Return the [X, Y] coordinate for the center point of the cell that contains the specified text.  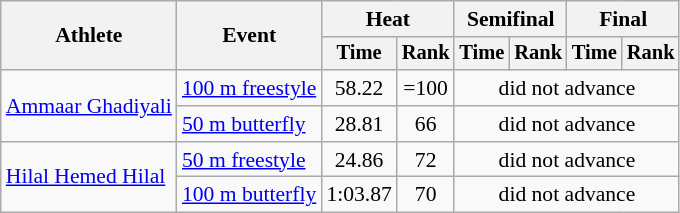
Heat [388, 19]
Event [249, 36]
=100 [426, 88]
100 m butterfly [249, 195]
100 m freestyle [249, 88]
50 m butterfly [249, 124]
Hilal Hemed Hilal [89, 178]
28.81 [358, 124]
1:03.87 [358, 195]
24.86 [358, 160]
50 m freestyle [249, 160]
58.22 [358, 88]
Athlete [89, 36]
Ammaar Ghadiyali [89, 106]
66 [426, 124]
70 [426, 195]
72 [426, 160]
Semifinal [510, 19]
Final [623, 19]
